Return (X, Y) of the center of cell containing provided text 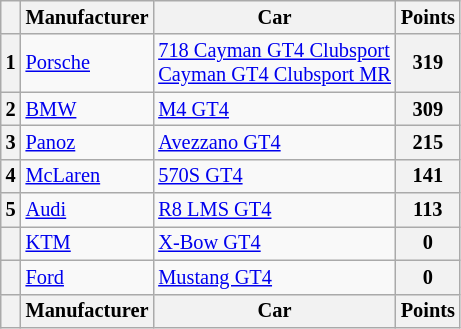
Avezzano GT4 (274, 142)
R8 LMS GT4 (274, 210)
309 (428, 109)
5 (11, 210)
KTM (88, 243)
1 (11, 63)
Panoz (88, 142)
Audi (88, 210)
3 (11, 142)
Ford (88, 277)
BMW (88, 109)
718 Cayman GT4 ClubsportCayman GT4 Clubsport MR (274, 63)
319 (428, 63)
Porsche (88, 63)
McLaren (88, 176)
215 (428, 142)
4 (11, 176)
M4 GT4 (274, 109)
X-Bow GT4 (274, 243)
141 (428, 176)
570S GT4 (274, 176)
113 (428, 210)
Mustang GT4 (274, 277)
2 (11, 109)
